Output the (x, y) coordinate of the center of the cell containing the given text.  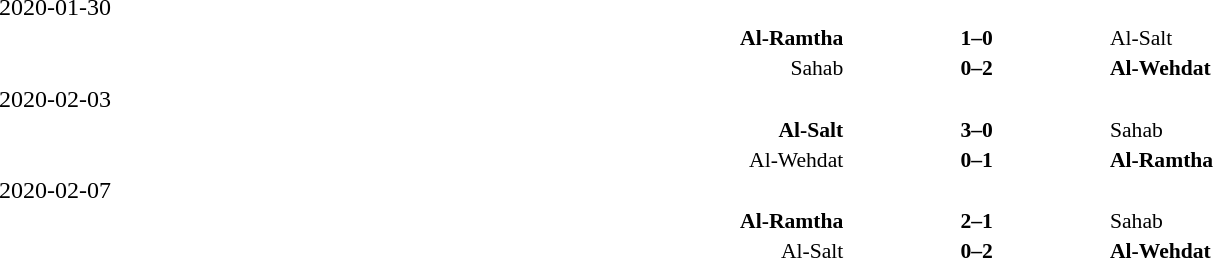
3–0 (976, 130)
2–1 (976, 221)
0–2 (976, 68)
1–0 (976, 38)
0–1 (976, 160)
